Output the (X, Y) coordinate of the center of the cell containing the given text.  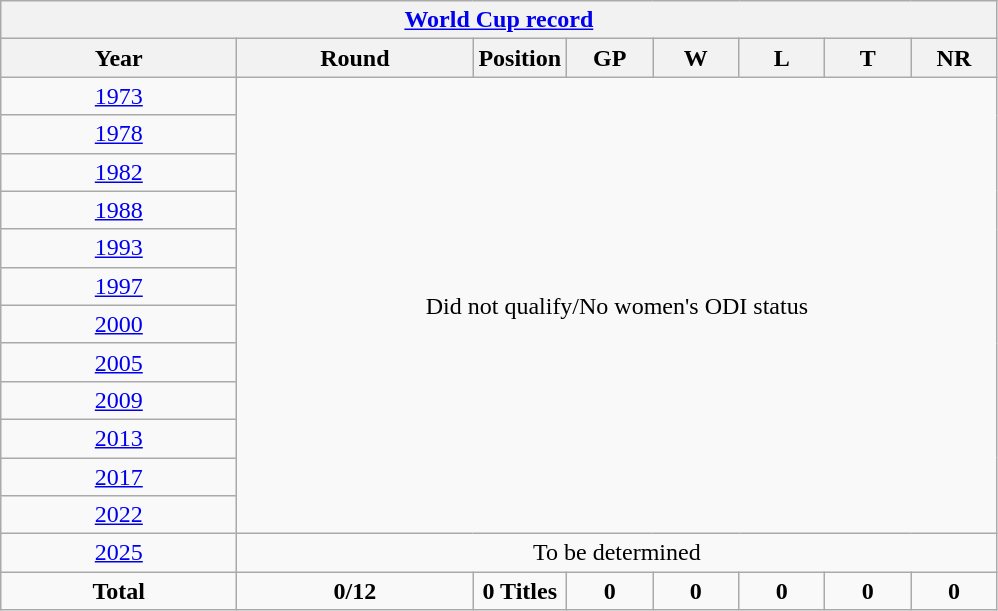
0 Titles (520, 591)
1997 (119, 286)
2022 (119, 515)
Did not qualify/No women's ODI status (617, 306)
2013 (119, 438)
L (782, 58)
W (696, 58)
NR (954, 58)
2009 (119, 400)
2000 (119, 324)
1993 (119, 248)
1978 (119, 134)
2017 (119, 477)
0/12 (355, 591)
To be determined (617, 553)
GP (610, 58)
1988 (119, 210)
1982 (119, 172)
Year (119, 58)
World Cup record (499, 20)
2025 (119, 553)
T (868, 58)
Round (355, 58)
Total (119, 591)
2005 (119, 362)
Position (520, 58)
1973 (119, 96)
